Capture the cell that displays the provided text and extract its (X, Y) central coordinate. 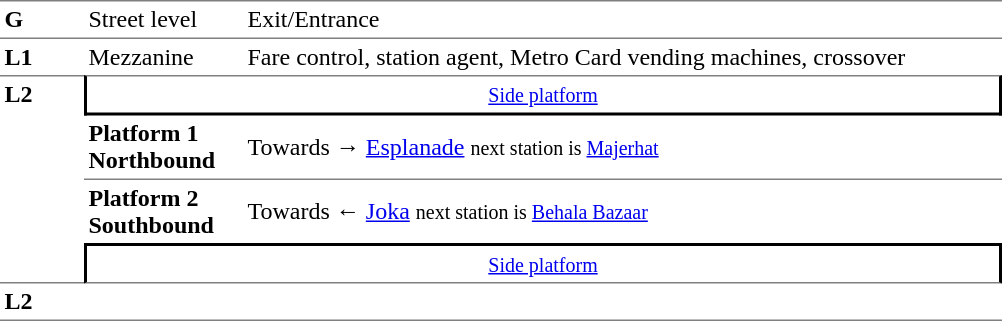
L2 (42, 179)
Platform 2Southbound (164, 212)
Towards → Esplanade next station is Majerhat (622, 148)
Mezzanine (164, 57)
Towards ← Joka next station is Behala Bazaar (622, 212)
Street level (164, 20)
Fare control, station agent, Metro Card vending machines, crossover (622, 57)
Platform 1Northbound (164, 148)
G (42, 20)
L1 (42, 57)
Exit/Entrance (622, 20)
